Determine the (x, y) coordinate at the center of the cell enclosing the given text.  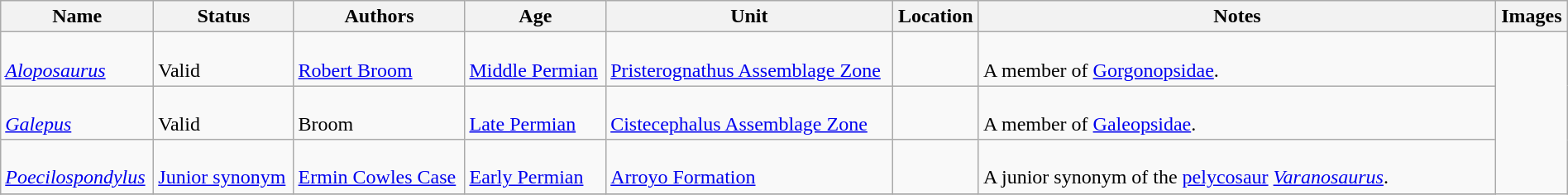
Ermin Cowles Case (379, 167)
Name (78, 17)
Status (223, 17)
Age (536, 17)
Poecilospondylus (78, 167)
A member of Galeopsidae. (1237, 112)
Authors (379, 17)
Broom (379, 112)
Aloposaurus (78, 59)
Robert Broom (379, 59)
Pristerognathus Assemblage Zone (749, 59)
Early Permian (536, 167)
Junior synonym (223, 167)
Images (1532, 17)
A member of Gorgonopsidae. (1237, 59)
Location (935, 17)
Notes (1237, 17)
Middle Permian (536, 59)
Galepus (78, 112)
Late Permian (536, 112)
Cistecephalus Assemblage Zone (749, 112)
Arroyo Formation (749, 167)
Unit (749, 17)
A junior synonym of the pelycosaur Varanosaurus. (1237, 167)
